Detect which cell encompasses the target text, then output its [X, Y] center coordinate. 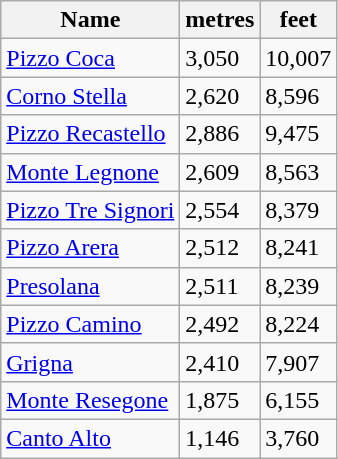
Canto Alto [90, 438]
2,511 [220, 286]
Pizzo Camino [90, 324]
2,886 [220, 134]
2,512 [220, 248]
6,155 [298, 400]
feet [298, 20]
2,620 [220, 96]
7,907 [298, 362]
9,475 [298, 134]
8,239 [298, 286]
1,146 [220, 438]
Corno Stella [90, 96]
8,224 [298, 324]
3,760 [298, 438]
Presolana [90, 286]
Pizzo Arera [90, 248]
8,241 [298, 248]
2,554 [220, 210]
Pizzo Recastello [90, 134]
10,007 [298, 58]
2,609 [220, 172]
Pizzo Coca [90, 58]
1,875 [220, 400]
3,050 [220, 58]
8,596 [298, 96]
Name [90, 20]
Monte Legnone [90, 172]
Pizzo Tre Signori [90, 210]
8,563 [298, 172]
8,379 [298, 210]
metres [220, 20]
2,410 [220, 362]
Grigna [90, 362]
2,492 [220, 324]
Monte Resegone [90, 400]
